Pinpoint the cell where the given text exists, returning its [x, y] midpoint coordinate. 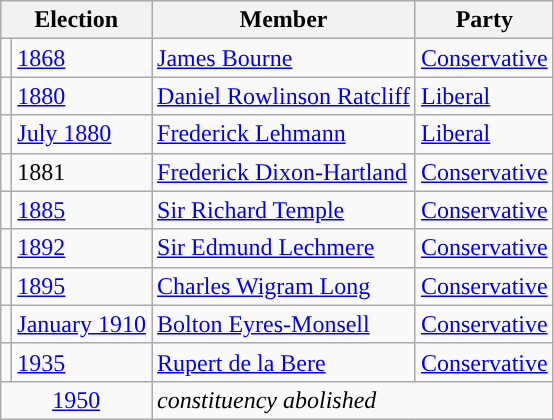
Frederick Dixon-Hartland [284, 172]
Daniel Rowlinson Ratcliff [284, 96]
January 1910 [82, 324]
Election [76, 20]
July 1880 [82, 134]
1885 [82, 210]
constituency abolished [353, 400]
Bolton Eyres-Monsell [284, 324]
Rupert de la Bere [284, 362]
1950 [76, 400]
Member [284, 20]
Sir Edmund Lechmere [284, 248]
Sir Richard Temple [284, 210]
Charles Wigram Long [284, 286]
1868 [82, 58]
Frederick Lehmann [284, 134]
1880 [82, 96]
1895 [82, 286]
1935 [82, 362]
1881 [82, 172]
1892 [82, 248]
Party [484, 20]
James Bourne [284, 58]
